Provide the [X, Y] coordinate of the cell's center where the given text is located.  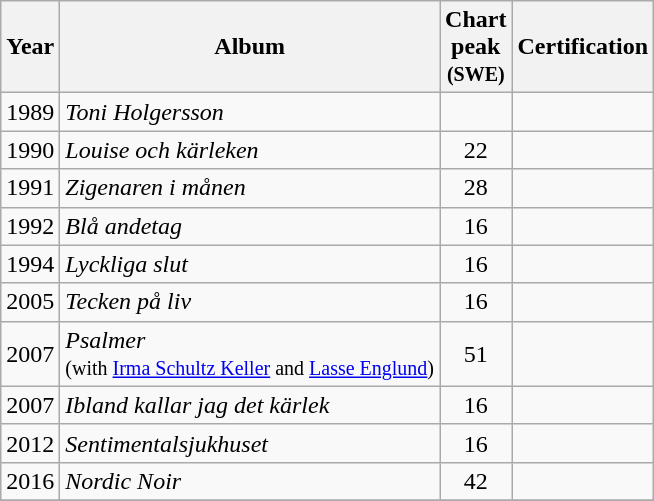
1990 [30, 150]
42 [476, 481]
Sentimentalsjukhuset [250, 443]
Album [250, 47]
Certification [583, 47]
Blå andetag [250, 226]
28 [476, 188]
Ibland kallar jag det kärlek [250, 405]
Nordic Noir [250, 481]
Zigenaren i månen [250, 188]
Tecken på liv [250, 302]
22 [476, 150]
Chart peak(SWE) [476, 47]
1992 [30, 226]
Toni Holgersson [250, 112]
2005 [30, 302]
Louise och kärleken [250, 150]
2012 [30, 443]
Psalmer (with Irma Schultz Keller and Lasse Englund) [250, 354]
Year [30, 47]
2016 [30, 481]
1994 [30, 264]
51 [476, 354]
Lyckliga slut [250, 264]
1991 [30, 188]
1989 [30, 112]
